Output the [x, y] coordinate of the center of the cell containing the given text.  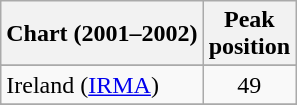
Chart (2001–2002) [102, 34]
Peakposition [249, 34]
Ireland (IRMA) [102, 85]
49 [249, 85]
